From the cell containing the given text, extract its center point as (x, y) coordinate. 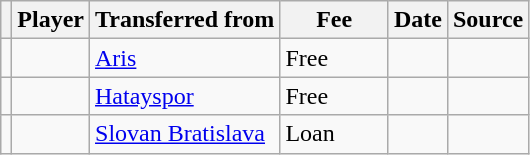
Fee (334, 20)
Loan (334, 134)
Transferred from (185, 20)
Date (418, 20)
Aris (185, 58)
Slovan Bratislava (185, 134)
Player (51, 20)
Hatayspor (185, 96)
Source (488, 20)
